Return (x, y) of the center of cell containing provided text 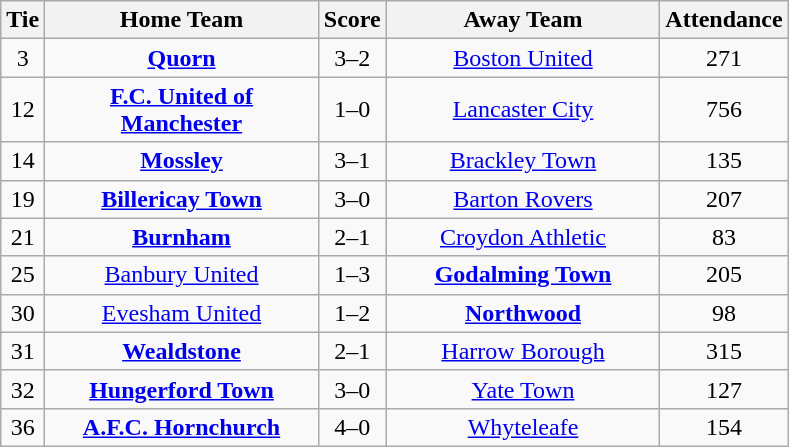
Tie (23, 20)
756 (724, 110)
F.C. United of Manchester (182, 110)
83 (724, 237)
Godalming Town (523, 275)
30 (23, 313)
3 (23, 58)
Mossley (182, 161)
Burnham (182, 237)
Quorn (182, 58)
98 (724, 313)
135 (724, 161)
Score (352, 20)
Whyteleafe (523, 427)
Wealdstone (182, 351)
Northwood (523, 313)
4–0 (352, 427)
Attendance (724, 20)
14 (23, 161)
1–0 (352, 110)
Croydon Athletic (523, 237)
3–2 (352, 58)
36 (23, 427)
207 (724, 199)
Banbury United (182, 275)
Home Team (182, 20)
Harrow Borough (523, 351)
Hungerford Town (182, 389)
Lancaster City (523, 110)
3–1 (352, 161)
205 (724, 275)
Away Team (523, 20)
1–2 (352, 313)
127 (724, 389)
Evesham United (182, 313)
12 (23, 110)
21 (23, 237)
25 (23, 275)
315 (724, 351)
31 (23, 351)
Brackley Town (523, 161)
Billericay Town (182, 199)
Barton Rovers (523, 199)
A.F.C. Hornchurch (182, 427)
1–3 (352, 275)
19 (23, 199)
154 (724, 427)
Boston United (523, 58)
Yate Town (523, 389)
32 (23, 389)
271 (724, 58)
